Extract the (x, y) coordinate from the center of the cell holding the provided text.  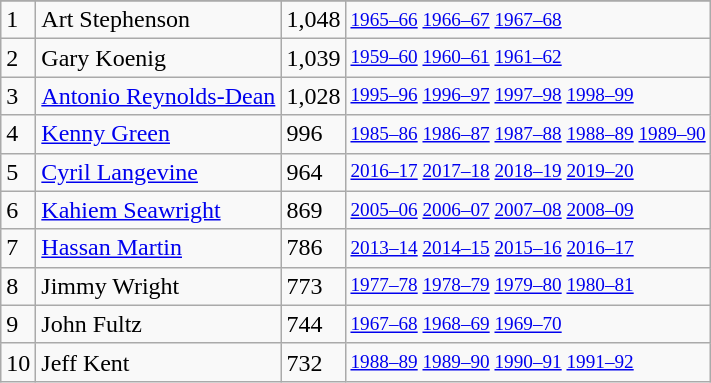
1988–89 1989–90 1990–91 1991–92 (528, 362)
786 (314, 248)
Jeff Kent (158, 362)
Antonio Reynolds-Dean (158, 96)
8 (18, 286)
773 (314, 286)
1995–96 1996–97 1997–98 1998–99 (528, 96)
869 (314, 210)
4 (18, 134)
996 (314, 134)
9 (18, 324)
3 (18, 96)
7 (18, 248)
1,048 (314, 20)
1985–86 1986–87 1987–88 1988–89 1989–90 (528, 134)
5 (18, 172)
1,039 (314, 58)
1 (18, 20)
Cyril Langevine (158, 172)
Art Stephenson (158, 20)
1959–60 1960–61 1961–62 (528, 58)
964 (314, 172)
2005–06 2006–07 2007–08 2008–09 (528, 210)
Kenny Green (158, 134)
1,028 (314, 96)
1965–66 1966–67 1967–68 (528, 20)
1977–78 1978–79 1979–80 1980–81 (528, 286)
Gary Koenig (158, 58)
Jimmy Wright (158, 286)
1967–68 1968–69 1969–70 (528, 324)
10 (18, 362)
6 (18, 210)
2 (18, 58)
2013–14 2014–15 2015–16 2016–17 (528, 248)
744 (314, 324)
Hassan Martin (158, 248)
Kahiem Seawright (158, 210)
2016–17 2017–18 2018–19 2019–20 (528, 172)
John Fultz (158, 324)
732 (314, 362)
